Determine the [x, y] coordinate at the center of the cell enclosing the given text.  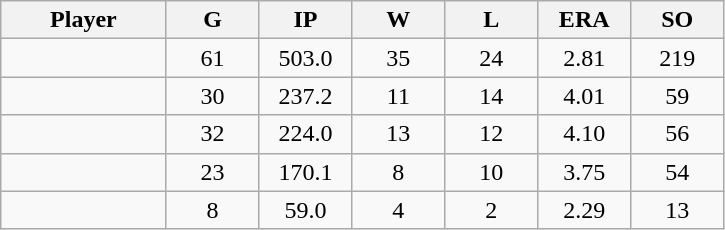
224.0 [306, 134]
24 [492, 58]
ERA [584, 20]
56 [678, 134]
170.1 [306, 172]
219 [678, 58]
32 [212, 134]
IP [306, 20]
4.10 [584, 134]
12 [492, 134]
10 [492, 172]
54 [678, 172]
2.29 [584, 210]
30 [212, 96]
11 [398, 96]
Player [84, 20]
503.0 [306, 58]
59 [678, 96]
23 [212, 172]
2.81 [584, 58]
14 [492, 96]
4.01 [584, 96]
G [212, 20]
59.0 [306, 210]
2 [492, 210]
4 [398, 210]
237.2 [306, 96]
SO [678, 20]
35 [398, 58]
3.75 [584, 172]
L [492, 20]
61 [212, 58]
W [398, 20]
